Return [X, Y] of the center of cell containing provided text 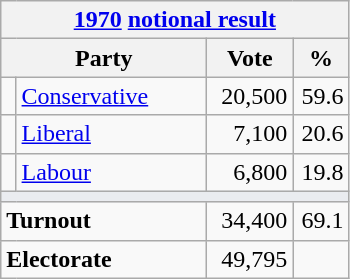
Labour [112, 172]
59.6 [321, 96]
Electorate [104, 259]
19.8 [321, 172]
1970 notional result [175, 20]
Turnout [104, 221]
34,400 [250, 221]
49,795 [250, 259]
20.6 [321, 134]
69.1 [321, 221]
Party [104, 58]
% [321, 58]
20,500 [250, 96]
Vote [250, 58]
6,800 [250, 172]
Liberal [112, 134]
7,100 [250, 134]
Conservative [112, 96]
